Identify which cell holds the provided text, then report its (X, Y) central coordinate. 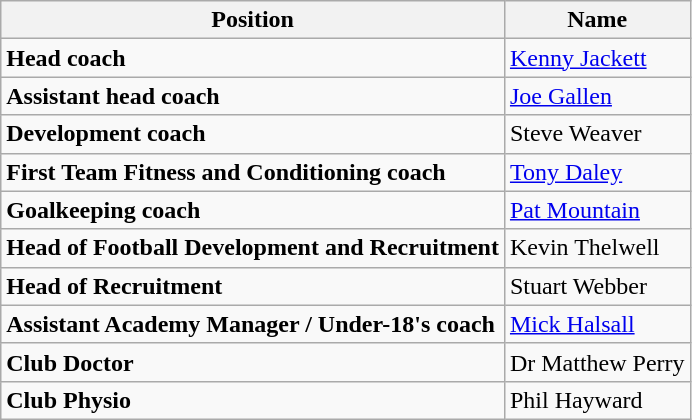
Kevin Thelwell (597, 248)
Club Physio (253, 400)
Head of Football Development and Recruitment (253, 248)
First Team Fitness and Conditioning coach (253, 172)
Name (597, 20)
Pat Mountain (597, 210)
Head of Recruitment (253, 286)
Joe Gallen (597, 96)
Assistant head coach (253, 96)
Phil Hayward (597, 400)
Head coach (253, 58)
Goalkeeping coach (253, 210)
Steve Weaver (597, 134)
Club Doctor (253, 362)
Mick Halsall (597, 324)
Tony Daley (597, 172)
Position (253, 20)
Stuart Webber (597, 286)
Dr Matthew Perry (597, 362)
Kenny Jackett (597, 58)
Development coach (253, 134)
Assistant Academy Manager / Under-18's coach (253, 324)
